Pinpoint the cell where the given text exists, returning its [X, Y] midpoint coordinate. 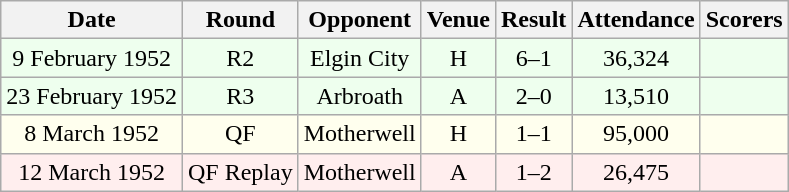
Elgin City [360, 58]
Opponent [360, 20]
1–1 [533, 134]
Arbroath [360, 96]
2–0 [533, 96]
QF [240, 134]
Date [92, 20]
Round [240, 20]
9 February 1952 [92, 58]
R2 [240, 58]
QF Replay [240, 172]
26,475 [636, 172]
8 March 1952 [92, 134]
23 February 1952 [92, 96]
Scorers [744, 20]
13,510 [636, 96]
1–2 [533, 172]
95,000 [636, 134]
Result [533, 20]
Attendance [636, 20]
R3 [240, 96]
12 March 1952 [92, 172]
Venue [458, 20]
6–1 [533, 58]
36,324 [636, 58]
